Return [x, y] of the center of cell containing provided text 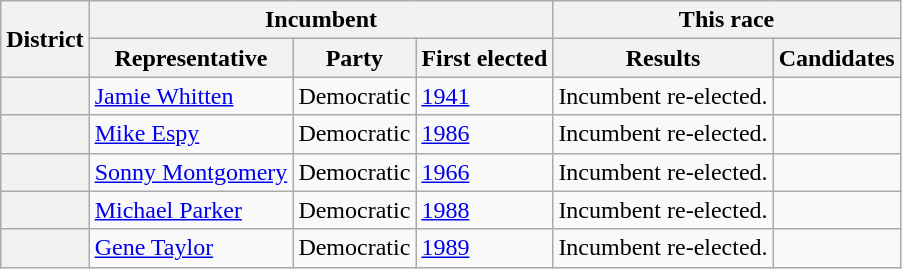
District [45, 39]
1986 [484, 134]
Representative [191, 58]
1988 [484, 210]
Sonny Montgomery [191, 172]
First elected [484, 58]
Party [354, 58]
1941 [484, 96]
Jamie Whitten [191, 96]
Michael Parker [191, 210]
Results [663, 58]
1966 [484, 172]
Candidates [836, 58]
This race [726, 20]
Gene Taylor [191, 248]
Incumbent [321, 20]
1989 [484, 248]
Mike Espy [191, 134]
